Return [X, Y] of the center of cell containing provided text 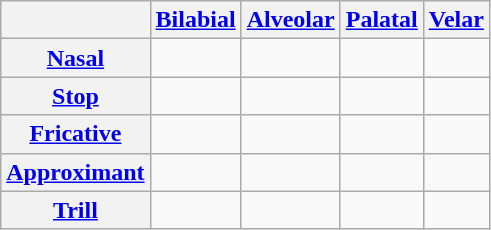
Bilabial [196, 20]
Nasal [76, 58]
Alveolar [290, 20]
Stop [76, 96]
Fricative [76, 134]
Palatal [382, 20]
Trill [76, 210]
Approximant [76, 172]
Velar [456, 20]
